Detect which cell encompasses the target text, then output its (X, Y) center coordinate. 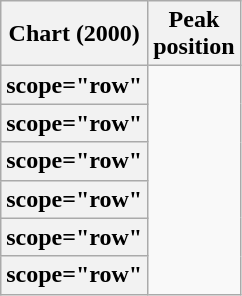
Peakposition (194, 34)
Chart (2000) (74, 34)
